Output the (x, y) coordinate of the center of the cell containing the given text.  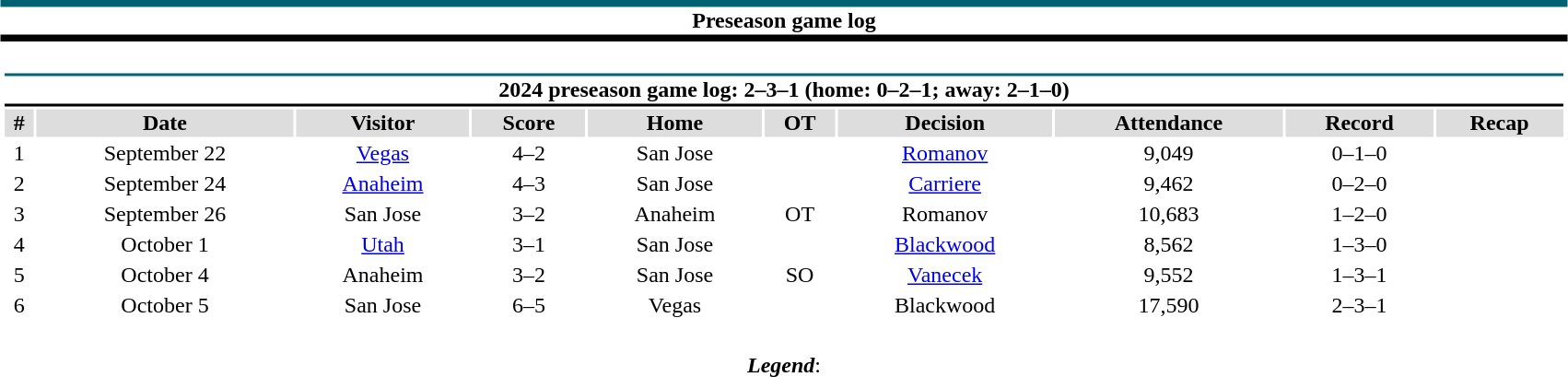
1–2–0 (1359, 215)
4 (18, 244)
Carriere (945, 183)
1–3–1 (1359, 276)
SO (800, 276)
October 5 (165, 305)
3–1 (529, 244)
# (18, 123)
2–3–1 (1359, 305)
10,683 (1168, 215)
5 (18, 276)
October 1 (165, 244)
3 (18, 215)
September 22 (165, 154)
Attendance (1168, 123)
October 4 (165, 276)
8,562 (1168, 244)
1 (18, 154)
9,552 (1168, 276)
September 24 (165, 183)
0–2–0 (1359, 183)
Preseason game log (784, 20)
4–2 (529, 154)
6 (18, 305)
4–3 (529, 183)
6–5 (529, 305)
Home (675, 123)
17,590 (1168, 305)
Date (165, 123)
September 26 (165, 215)
9,049 (1168, 154)
Decision (945, 123)
Score (529, 123)
Recap (1499, 123)
9,462 (1168, 183)
2024 preseason game log: 2–3–1 (home: 0–2–1; away: 2–1–0) (783, 90)
Vanecek (945, 276)
Visitor (383, 123)
2 (18, 183)
1–3–0 (1359, 244)
Record (1359, 123)
0–1–0 (1359, 154)
Utah (383, 244)
